Return [x, y] of the center of cell containing provided text 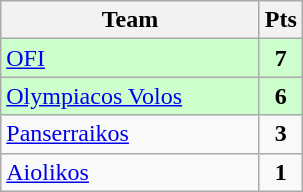
1 [280, 172]
OFI [130, 58]
Aiolikos [130, 172]
Olympiacos Volos [130, 96]
Pts [280, 20]
3 [280, 134]
7 [280, 58]
6 [280, 96]
Panserraikos [130, 134]
Team [130, 20]
